Extract the [X, Y] coordinate from the center of the cell holding the provided text.  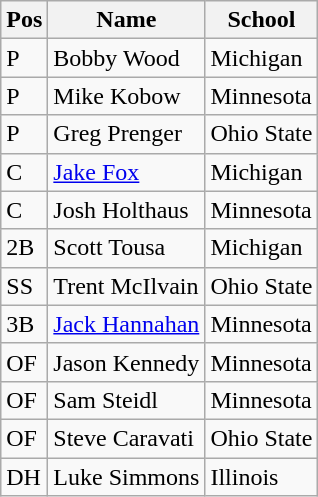
Illinois [262, 477]
Greg Prenger [126, 134]
Pos [24, 20]
Jason Kennedy [126, 362]
Luke Simmons [126, 477]
2B [24, 248]
Name [126, 20]
Jack Hannahan [126, 324]
Steve Caravati [126, 438]
Sam Steidl [126, 400]
Mike Kobow [126, 96]
Bobby Wood [126, 58]
SS [24, 286]
Jake Fox [126, 172]
3B [24, 324]
Trent McIlvain [126, 286]
Scott Tousa [126, 248]
Josh Holthaus [126, 210]
School [262, 20]
DH [24, 477]
